Search for the cell housing the specified text and yield its [x, y] center coordinate. 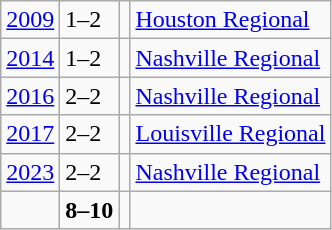
8–10 [90, 210]
Louisville Regional [230, 134]
2014 [30, 58]
2017 [30, 134]
2009 [30, 20]
2023 [30, 172]
Houston Regional [230, 20]
2016 [30, 96]
